Pinpoint the cell where the given text exists, returning its [X, Y] midpoint coordinate. 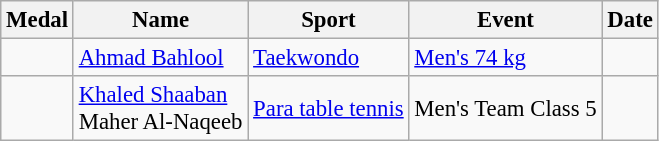
Men's 74 kg [506, 58]
Medal [38, 20]
Taekwondo [328, 58]
Sport [328, 20]
Para table tennis [328, 108]
Khaled ShaabanMaher Al-Naqeeb [160, 108]
Date [630, 20]
Ahmad Bahlool [160, 58]
Men's Team Class 5 [506, 108]
Event [506, 20]
Name [160, 20]
